Capture the cell that displays the provided text and extract its [X, Y] central coordinate. 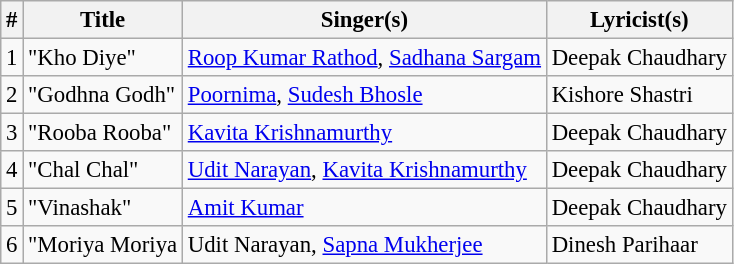
4 [12, 170]
"Godhna Godh" [103, 95]
"Moriya Moriya [103, 245]
Kavita Krishnamurthy [364, 133]
"Rooba Rooba" [103, 133]
6 [12, 245]
Udit Narayan, Kavita Krishnamurthy [364, 170]
"Chal Chal" [103, 170]
Lyricist(s) [639, 20]
1 [12, 58]
Udit Narayan, Sapna Mukherjee [364, 245]
Singer(s) [364, 20]
Dinesh Parihaar [639, 245]
Amit Kumar [364, 208]
Roop Kumar Rathod, Sadhana Sargam [364, 58]
# [12, 20]
3 [12, 133]
"Vinashak" [103, 208]
2 [12, 95]
"Kho Diye" [103, 58]
Kishore Shastri [639, 95]
Poornima, Sudesh Bhosle [364, 95]
5 [12, 208]
Title [103, 20]
